Provide the (X, Y) coordinate of the cell's center where the given text is located.  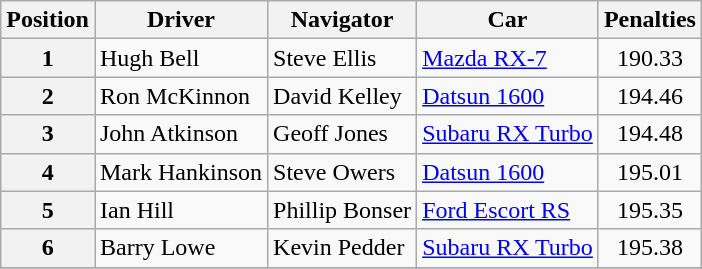
Barry Lowe (180, 248)
6 (48, 248)
Mark Hankinson (180, 172)
194.48 (650, 134)
Position (48, 20)
Mazda RX-7 (508, 58)
5 (48, 210)
Steve Owers (342, 172)
Penalties (650, 20)
190.33 (650, 58)
David Kelley (342, 96)
195.01 (650, 172)
Geoff Jones (342, 134)
John Atkinson (180, 134)
Hugh Bell (180, 58)
Ian Hill (180, 210)
Navigator (342, 20)
Phillip Bonser (342, 210)
Ford Escort RS (508, 210)
1 (48, 58)
Kevin Pedder (342, 248)
Ron McKinnon (180, 96)
Steve Ellis (342, 58)
194.46 (650, 96)
Car (508, 20)
3 (48, 134)
195.38 (650, 248)
195.35 (650, 210)
2 (48, 96)
4 (48, 172)
Driver (180, 20)
